Detect which cell encompasses the target text, then output its (x, y) center coordinate. 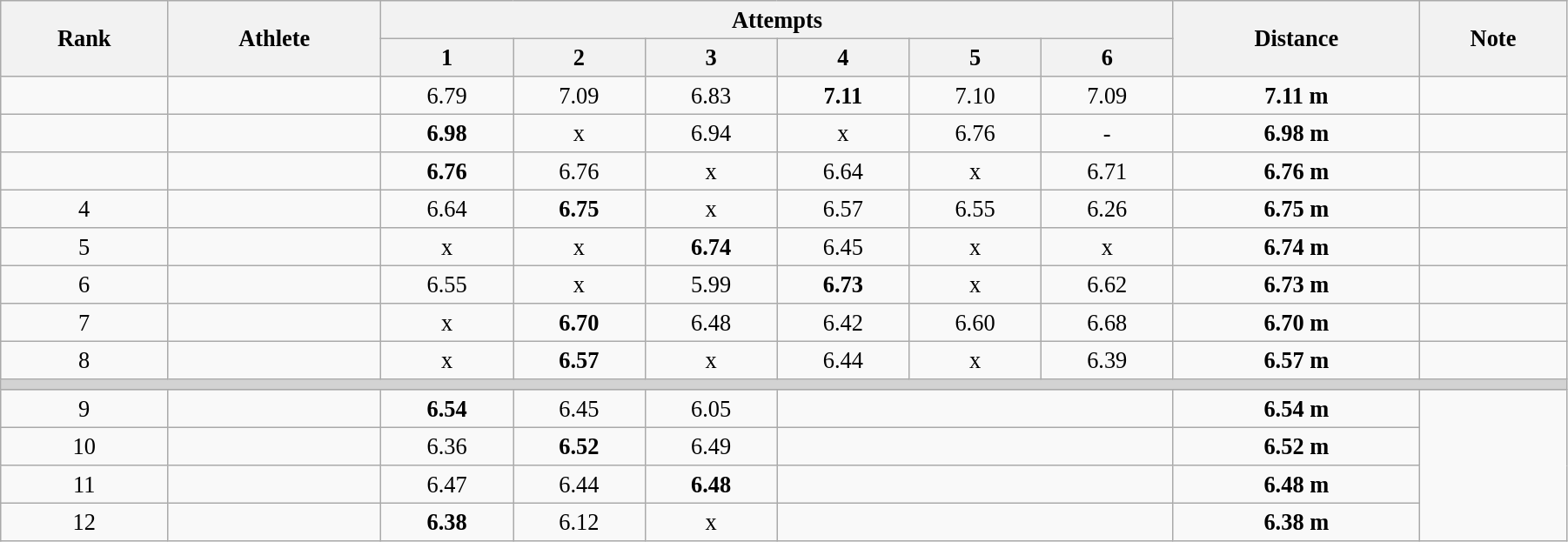
6.70 m (1297, 323)
8 (84, 360)
6.42 (843, 323)
6.48 m (1297, 485)
Note (1493, 38)
6.94 (711, 133)
11 (84, 485)
6.05 (711, 409)
6.57 m (1297, 360)
Athlete (275, 38)
Attempts (777, 19)
12 (84, 522)
6.79 (447, 95)
7.11 m (1297, 95)
2 (580, 57)
- (1107, 133)
9 (84, 409)
7.11 (843, 95)
6.76 m (1297, 171)
1 (447, 57)
6.83 (711, 95)
6.98 m (1297, 133)
6.26 (1107, 209)
6.52 (580, 446)
6.38 m (1297, 522)
6.74 (711, 247)
5.99 (711, 284)
6.60 (975, 323)
Distance (1297, 38)
6.36 (447, 446)
6.75 (580, 209)
6.47 (447, 485)
6.68 (1107, 323)
10 (84, 446)
3 (711, 57)
6.73 (843, 284)
6.71 (1107, 171)
6.74 m (1297, 247)
6.49 (711, 446)
7.10 (975, 95)
6.70 (580, 323)
7 (84, 323)
6.54 m (1297, 409)
6.54 (447, 409)
6.12 (580, 522)
6.52 m (1297, 446)
6.73 m (1297, 284)
6.75 m (1297, 209)
6.62 (1107, 284)
6.98 (447, 133)
Rank (84, 38)
6.38 (447, 522)
6.39 (1107, 360)
